Locate the cell with the specified text and output its [x, y] center coordinate. 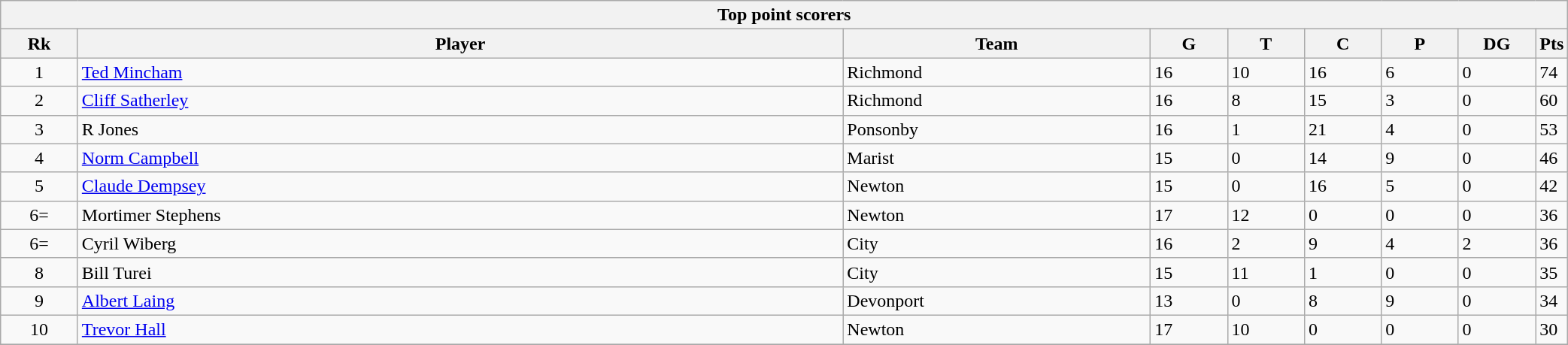
Rk [39, 44]
30 [1552, 329]
Ponsonby [997, 129]
Albert Laing [460, 301]
C [1342, 44]
46 [1552, 158]
Team [997, 44]
Marist [997, 158]
DG [1497, 44]
Norm Campbell [460, 158]
Pts [1552, 44]
13 [1189, 301]
11 [1266, 272]
34 [1552, 301]
21 [1342, 129]
60 [1552, 101]
12 [1266, 215]
74 [1552, 72]
42 [1552, 186]
G [1189, 44]
P [1420, 44]
Trevor Hall [460, 329]
53 [1552, 129]
Mortimer Stephens [460, 215]
R Jones [460, 129]
Top point scorers [784, 15]
Claude Dempsey [460, 186]
Cliff Satherley [460, 101]
35 [1552, 272]
14 [1342, 158]
T [1266, 44]
Ted Mincham [460, 72]
Player [460, 44]
6 [1420, 72]
Bill Turei [460, 272]
Cyril Wiberg [460, 244]
Devonport [997, 301]
